Capture the cell that displays the provided text and extract its [x, y] central coordinate. 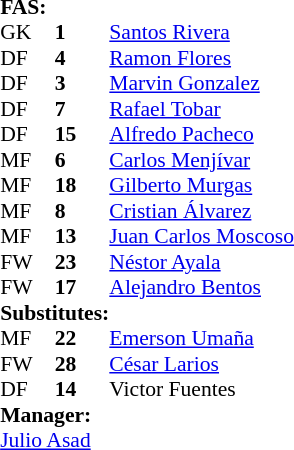
22 [82, 339]
14 [82, 389]
Substitutes: [54, 313]
28 [82, 364]
Rafael Tobar [202, 109]
César Larios [202, 364]
6 [82, 160]
23 [82, 262]
4 [82, 58]
Ramon Flores [202, 58]
Alfredo Pacheco [202, 135]
Santos Rivera [202, 33]
18 [82, 185]
Juan Carlos Moscoso [202, 237]
Emerson Umaña [202, 339]
7 [82, 109]
15 [82, 135]
Victor Fuentes [202, 389]
GK [28, 33]
1 [82, 33]
17 [82, 287]
Marvin Gonzalez [202, 83]
13 [82, 237]
Gilberto Murgas [202, 185]
Manager: [147, 415]
Cristian Álvarez [202, 211]
Alejandro Bentos [202, 287]
8 [82, 211]
Carlos Menjívar [202, 160]
Néstor Ayala [202, 262]
3 [82, 83]
